Capture the cell that displays the provided text and extract its (x, y) central coordinate. 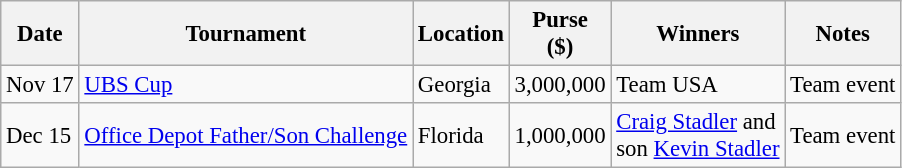
1,000,000 (560, 136)
Tournament (246, 34)
Craig Stadler andson Kevin Stadler (698, 136)
3,000,000 (560, 85)
Georgia (462, 85)
Dec 15 (40, 136)
Notes (843, 34)
Florida (462, 136)
Purse($) (560, 34)
Team USA (698, 85)
Office Depot Father/Son Challenge (246, 136)
Winners (698, 34)
Location (462, 34)
Nov 17 (40, 85)
UBS Cup (246, 85)
Date (40, 34)
